Detect which cell encompasses the target text, then output its (x, y) center coordinate. 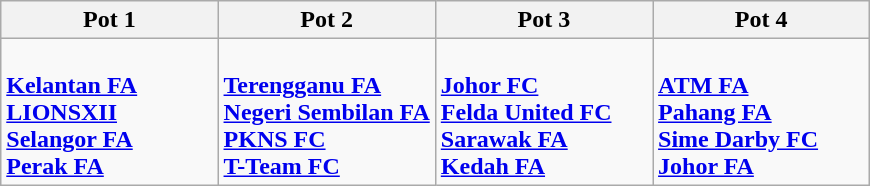
Pot 3 (544, 20)
Terengganu FA Negeri Sembilan FA PKNS FC T-Team FC (326, 112)
ATM FA Pahang FA Sime Darby FC Johor FA (762, 112)
Pot 4 (762, 20)
Pot 1 (110, 20)
Johor FC Felda United FC Sarawak FA Kedah FA (544, 112)
Kelantan FA LIONSXII Selangor FA Perak FA (110, 112)
Pot 2 (326, 20)
